Locate the cell with the specified text and output its [X, Y] center coordinate. 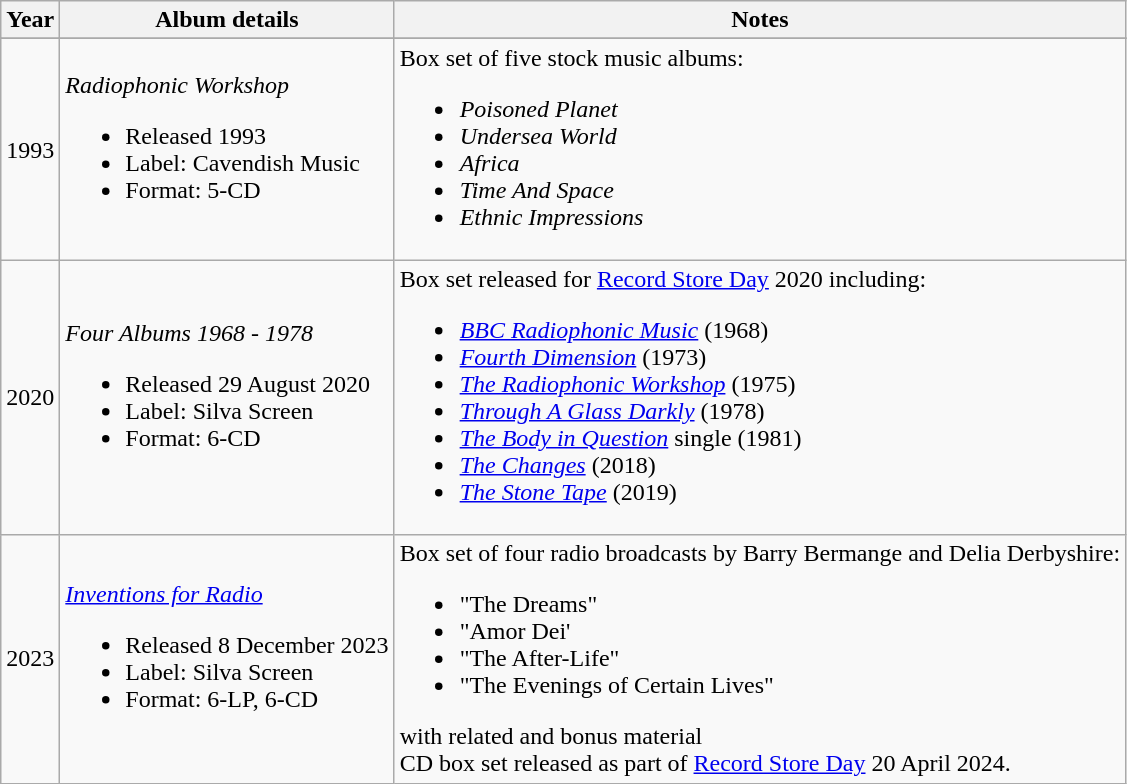
Year [30, 20]
Album details [227, 20]
2023 [30, 659]
Notes [760, 20]
2020 [30, 398]
Four Albums 1968 - 1978Released 29 August 2020Label: Silva Screen Format: 6-CD [227, 398]
Box set of five stock music albums:Poisoned PlanetUndersea WorldAfricaTime And SpaceEthnic Impressions [760, 150]
Inventions for RadioReleased 8 December 2023Label: Silva Screen Format: 6-LP, 6-CD [227, 659]
Radiophonic WorkshopReleased 1993Label: Cavendish MusicFormat: 5-CD [227, 150]
1993 [30, 150]
